Return the (X, Y) coordinate for the center point of the cell that contains the specified text.  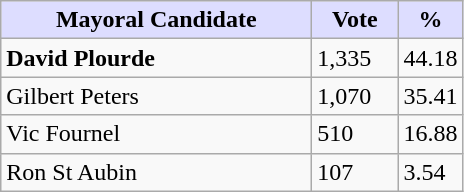
1,070 (355, 96)
16.88 (430, 134)
David Plourde (156, 58)
44.18 (430, 58)
Mayoral Candidate (156, 20)
Gilbert Peters (156, 96)
Vote (355, 20)
3.54 (430, 172)
Ron St Aubin (156, 172)
107 (355, 172)
1,335 (355, 58)
35.41 (430, 96)
510 (355, 134)
Vic Fournel (156, 134)
% (430, 20)
